Provide the [X, Y] coordinate of the cell's center where the given text is located.  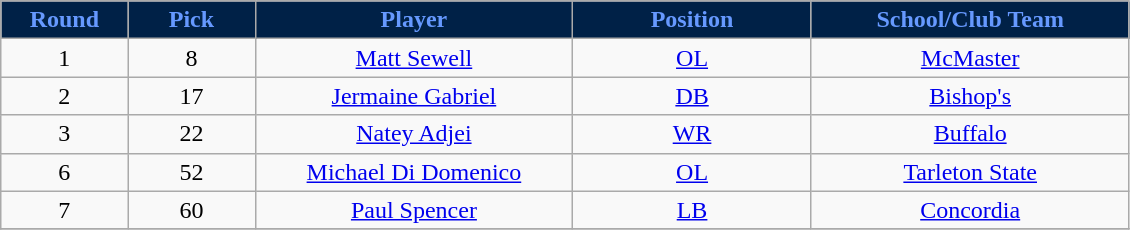
Michael Di Domenico [414, 172]
3 [64, 134]
6 [64, 172]
60 [192, 210]
52 [192, 172]
Tarleton State [970, 172]
WR [692, 134]
Matt Sewell [414, 58]
Pick [192, 20]
School/Club Team [970, 20]
Bishop's [970, 96]
Concordia [970, 210]
Position [692, 20]
Paul Spencer [414, 210]
22 [192, 134]
Jermaine Gabriel [414, 96]
8 [192, 58]
1 [64, 58]
Player [414, 20]
Buffalo [970, 134]
17 [192, 96]
McMaster [970, 58]
Round [64, 20]
Natey Adjei [414, 134]
DB [692, 96]
2 [64, 96]
7 [64, 210]
LB [692, 210]
